Pinpoint the cell where the given text exists, returning its (X, Y) midpoint coordinate. 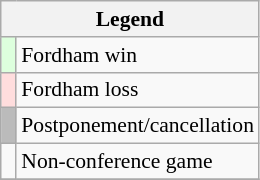
Legend (130, 19)
Non-conference game (138, 162)
Postponement/cancellation (138, 126)
Fordham win (138, 55)
Fordham loss (138, 90)
